Search for the cell housing the specified text and yield its (X, Y) center coordinate. 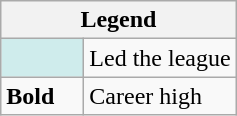
Bold (42, 96)
Career high (160, 96)
Legend (118, 20)
Led the league (160, 58)
